Return the [x, y] coordinate for the center point of the cell that contains the specified text.  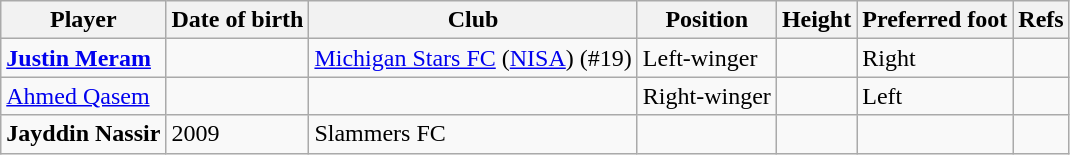
2009 [238, 134]
Justin Meram [84, 58]
Club [473, 20]
Ahmed Qasem [84, 96]
Date of birth [238, 20]
Position [706, 20]
Right [935, 58]
Player [84, 20]
Left [935, 96]
Jayddin Nassir [84, 134]
Slammers FC [473, 134]
Left-winger [706, 58]
Michigan Stars FC (NISA) (#19) [473, 58]
Height [816, 20]
Refs [1041, 20]
Right-winger [706, 96]
Preferred foot [935, 20]
